From the cell containing the given text, extract its center point as [X, Y] coordinate. 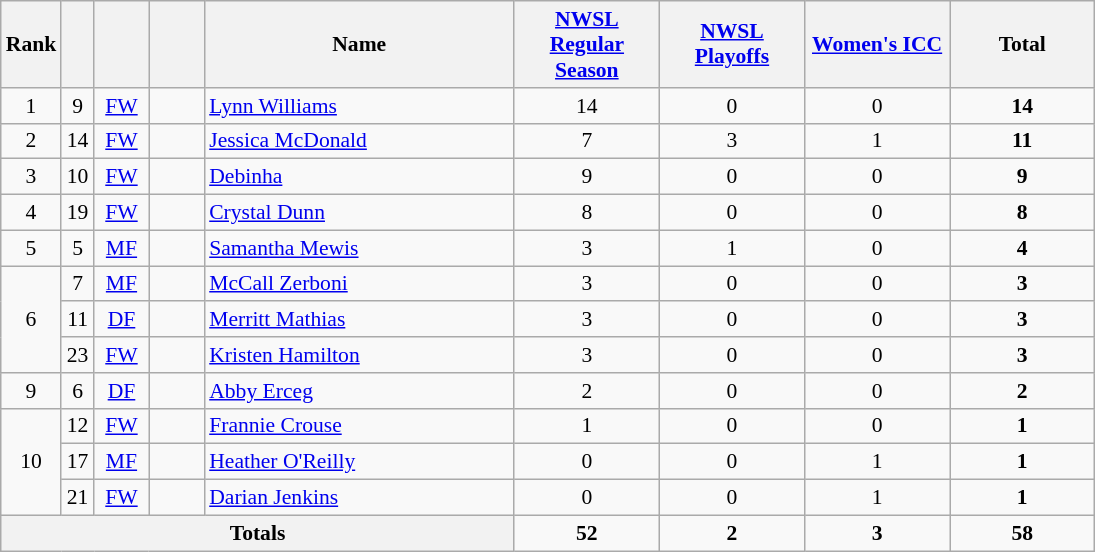
Lynn Williams [359, 106]
58 [1022, 533]
19 [78, 213]
Merritt Mathias [359, 320]
17 [78, 462]
Abby Erceg [359, 391]
NWSL Regular Season [586, 44]
Samantha Mewis [359, 248]
Rank [32, 44]
Debinha [359, 177]
Kristen Hamilton [359, 355]
Heather O'Reilly [359, 462]
52 [586, 533]
Crystal Dunn [359, 213]
Total [1022, 44]
NWSL Playoffs [732, 44]
Totals [258, 533]
12 [78, 426]
Women's ICC [878, 44]
Frannie Crouse [359, 426]
21 [78, 498]
23 [78, 355]
Jessica McDonald [359, 141]
McCall Zerboni [359, 284]
Darian Jenkins [359, 498]
Name [359, 44]
